Determine the [X, Y] coordinate at the center of the cell enclosing the given text.  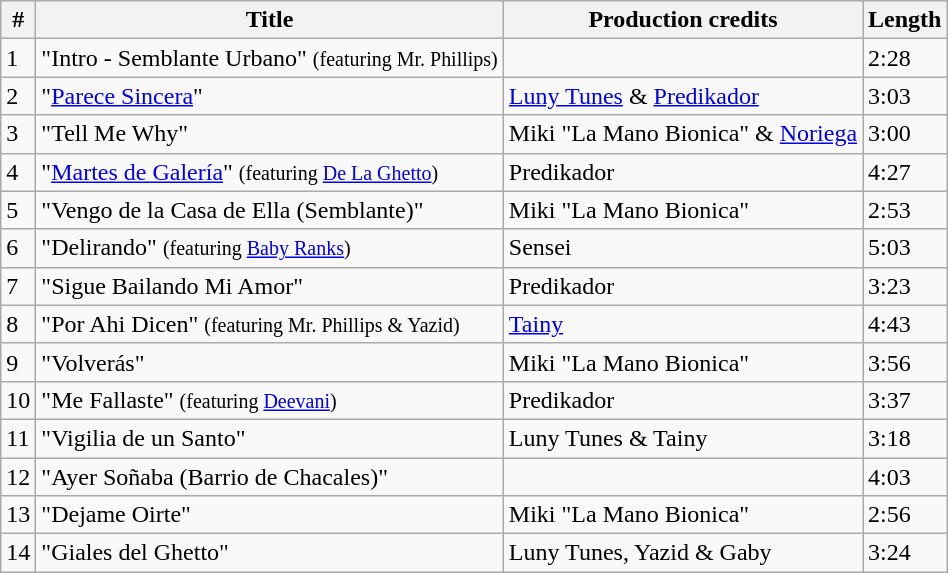
9 [18, 362]
13 [18, 515]
"Parece Sincera" [270, 96]
2 [18, 96]
"Giales del Ghetto" [270, 553]
4:43 [905, 324]
10 [18, 400]
4:27 [905, 172]
Title [270, 20]
8 [18, 324]
Tainy [682, 324]
4:03 [905, 477]
3:37 [905, 400]
2:53 [905, 210]
3:24 [905, 553]
6 [18, 248]
"Ayer Soñaba (Barrio de Chacales)" [270, 477]
Production credits [682, 20]
3:03 [905, 96]
3:18 [905, 438]
1 [18, 58]
"Sigue Bailando Mi Amor" [270, 286]
2:28 [905, 58]
"Intro - Semblante Urbano" (featuring Mr. Phillips) [270, 58]
Length [905, 20]
"Vengo de la Casa de Ella (Semblante)" [270, 210]
Miki "La Mano Bionica" & Noriega [682, 134]
Luny Tunes & Tainy [682, 438]
3:23 [905, 286]
11 [18, 438]
"Me Fallaste" (featuring Deevani) [270, 400]
"Volverás" [270, 362]
3:00 [905, 134]
2:56 [905, 515]
12 [18, 477]
"Por Ahi Dicen" (featuring Mr. Phillips & Yazid) [270, 324]
# [18, 20]
5:03 [905, 248]
4 [18, 172]
5 [18, 210]
Luny Tunes, Yazid & Gaby [682, 553]
7 [18, 286]
"Vigilia de un Santo" [270, 438]
14 [18, 553]
Sensei [682, 248]
Luny Tunes & Predikador [682, 96]
"Dejame Oirte" [270, 515]
"Martes de Galería" (featuring De La Ghetto) [270, 172]
"Tell Me Why" [270, 134]
3 [18, 134]
3:56 [905, 362]
"Delirando" (featuring Baby Ranks) [270, 248]
